Pinpoint the cell where the given text exists, returning its (x, y) midpoint coordinate. 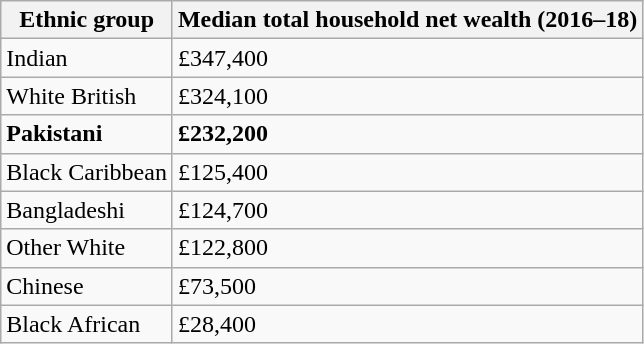
£347,400 (407, 58)
£232,200 (407, 134)
Pakistani (87, 134)
Other White (87, 248)
Black African (87, 324)
Chinese (87, 286)
£125,400 (407, 172)
£124,700 (407, 210)
White British (87, 96)
£28,400 (407, 324)
£122,800 (407, 248)
Black Caribbean (87, 172)
Ethnic group (87, 20)
Median total household net wealth (2016–18) (407, 20)
Indian (87, 58)
Bangladeshi (87, 210)
£73,500 (407, 286)
£324,100 (407, 96)
